Return the (X, Y) coordinate for the center point of the cell that contains the specified text.  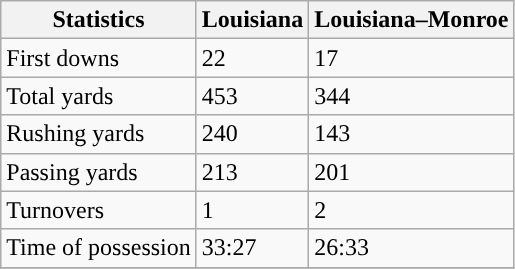
453 (252, 96)
33:27 (252, 248)
201 (412, 172)
240 (252, 134)
1 (252, 210)
22 (252, 58)
Passing yards (99, 172)
26:33 (412, 248)
Turnovers (99, 210)
Louisiana (252, 20)
143 (412, 134)
Statistics (99, 20)
Total yards (99, 96)
Rushing yards (99, 134)
213 (252, 172)
17 (412, 58)
First downs (99, 58)
Time of possession (99, 248)
344 (412, 96)
Louisiana–Monroe (412, 20)
2 (412, 210)
